Pinpoint the cell where the given text exists, returning its (x, y) midpoint coordinate. 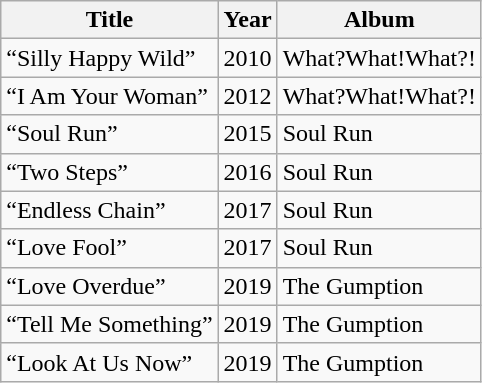
“Two Steps” (110, 172)
2010 (248, 58)
“Endless Chain” (110, 210)
2015 (248, 134)
“Silly Happy Wild” (110, 58)
“Look At Us Now” (110, 362)
“Love Fool” (110, 248)
“Love Overdue” (110, 286)
Title (110, 20)
“Soul Run” (110, 134)
“I Am Your Woman” (110, 96)
Album (379, 20)
2016 (248, 172)
2012 (248, 96)
Year (248, 20)
“Tell Me Something” (110, 324)
